Search for the cell housing the specified text and yield its (x, y) center coordinate. 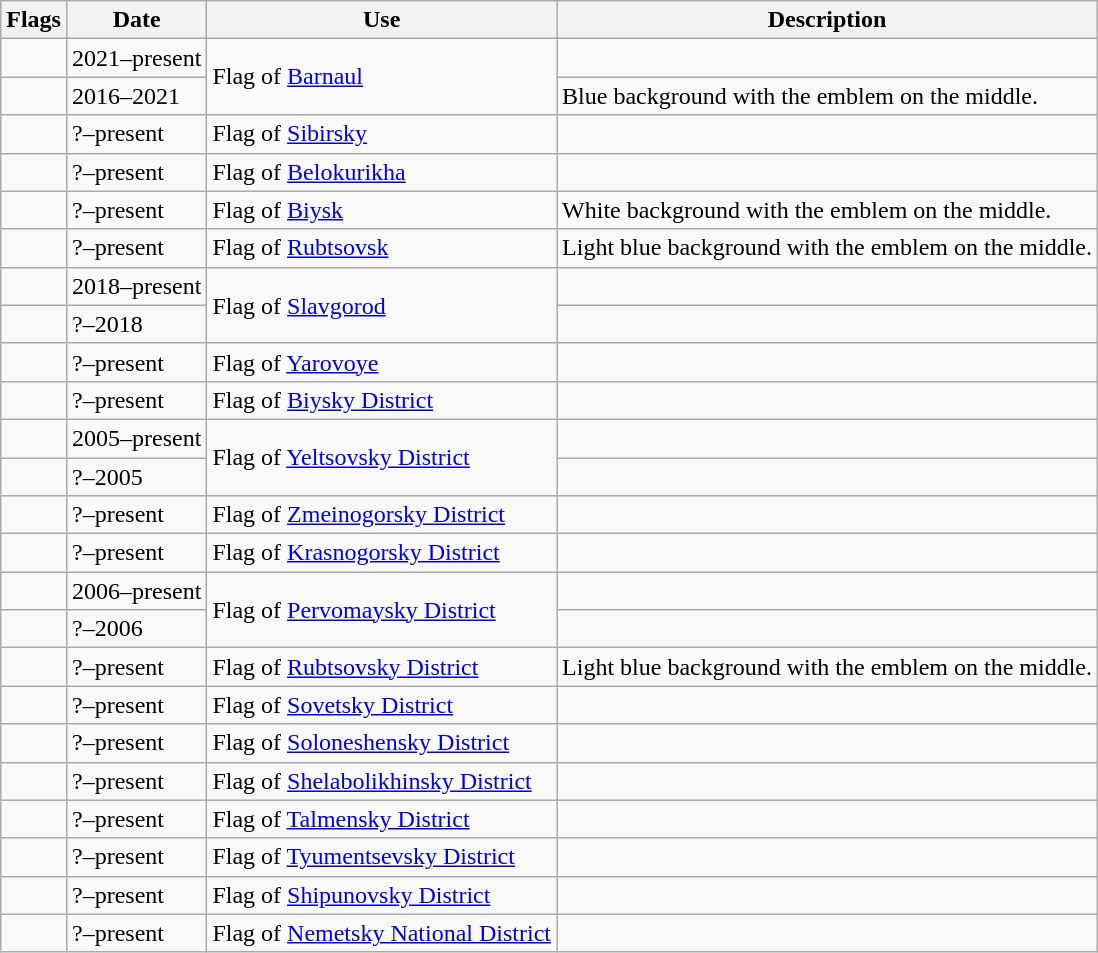
2016–2021 (136, 96)
Flag of Biysk (382, 210)
Date (136, 20)
Flag of Rubtsovsk (382, 248)
?–2018 (136, 324)
Blue background with the emblem on the middle. (828, 96)
Flag of Nemetsky National District (382, 933)
Flag of Belokurikha (382, 172)
Flag of Rubtsovsky District (382, 667)
Flag of Sibirsky (382, 134)
Flag of Sovetsky District (382, 705)
Flag of Shelabolikhinsky District (382, 781)
Flag of Soloneshensky District (382, 743)
2018–present (136, 286)
Flag of Talmensky District (382, 819)
Flag of Shipunovsky District (382, 895)
2006–present (136, 591)
Flag of Krasnogorsky District (382, 553)
Flag of Pervomaysky District (382, 610)
Flag of Barnaul (382, 77)
2021–present (136, 58)
Flag of Slavgorod (382, 305)
White background with the emblem on the middle. (828, 210)
Flag of Zmeinogorsky District (382, 515)
2005–present (136, 438)
Flag of Yarovoye (382, 362)
Flag of Yeltsovsky District (382, 457)
?–2005 (136, 477)
Flag of Tyumentsevsky District (382, 857)
Flags (34, 20)
Description (828, 20)
Use (382, 20)
?–2006 (136, 629)
Flag of Biysky District (382, 400)
